Output the [x, y] coordinate of the center of the cell containing the given text.  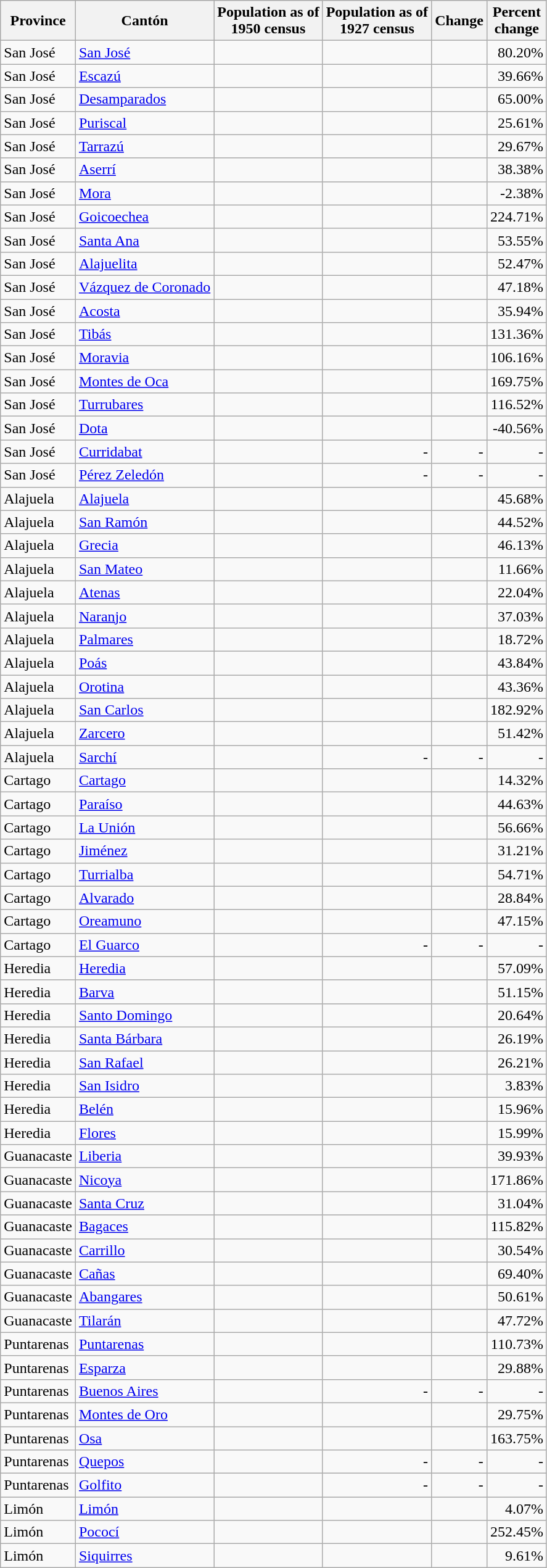
131.36% [517, 334]
Vázquez de Coronado [144, 287]
47.18% [517, 287]
San Isidro [144, 1086]
Moravia [144, 358]
Cantón [144, 21]
169.75% [517, 381]
Escazú [144, 76]
65.00% [517, 99]
30.54% [517, 1250]
Percentchange [517, 21]
29.67% [517, 146]
Santo Domingo [144, 1015]
Population as of1927 census [377, 21]
San Mateo [144, 569]
Abangares [144, 1297]
-40.56% [517, 428]
11.66% [517, 569]
163.75% [517, 1438]
45.68% [517, 499]
44.63% [517, 804]
Mora [144, 193]
51.15% [517, 992]
Pococí [144, 1532]
La Unión [144, 828]
54.71% [517, 874]
29.88% [517, 1367]
Bagaces [144, 1227]
171.86% [517, 1180]
110.73% [517, 1344]
Desamparados [144, 99]
Pérez Zeledón [144, 475]
Siquirres [144, 1556]
Golfito [144, 1485]
Buenos Aires [144, 1391]
53.55% [517, 240]
Change [459, 21]
115.82% [517, 1227]
46.13% [517, 545]
Santa Ana [144, 240]
Province [38, 21]
San Rafael [144, 1062]
Tibás [144, 334]
El Guarco [144, 945]
56.66% [517, 828]
18.72% [517, 639]
80.20% [517, 52]
Osa [144, 1438]
Oreamuno [144, 921]
Aserrí [144, 170]
15.96% [517, 1110]
Orotina [144, 687]
Turrubares [144, 405]
182.92% [517, 710]
35.94% [517, 310]
106.16% [517, 358]
Alvarado [144, 898]
Montes de Oca [144, 381]
Cañas [144, 1274]
37.03% [517, 616]
Alajuelita [144, 263]
Tilarán [144, 1321]
14.32% [517, 781]
39.66% [517, 76]
26.21% [517, 1062]
224.71% [517, 217]
Curridabat [144, 452]
-2.38% [517, 193]
Quepos [144, 1462]
Jiménez [144, 851]
47.15% [517, 921]
Atenas [144, 592]
43.36% [517, 687]
Barva [144, 992]
57.09% [517, 968]
Palmares [144, 639]
69.40% [517, 1274]
9.61% [517, 1556]
Dota [144, 428]
Acosta [144, 310]
31.04% [517, 1203]
Population as of1950 census [268, 21]
San Ramón [144, 522]
Montes de Oro [144, 1414]
Turrialba [144, 874]
Nicoya [144, 1180]
31.21% [517, 851]
47.72% [517, 1321]
39.93% [517, 1156]
43.84% [517, 663]
29.75% [517, 1414]
52.47% [517, 263]
26.19% [517, 1039]
22.04% [517, 592]
116.52% [517, 405]
Belén [144, 1110]
Tarrazú [144, 146]
Santa Cruz [144, 1203]
25.61% [517, 123]
51.42% [517, 734]
15.99% [517, 1133]
Naranjo [144, 616]
Santa Bárbara [144, 1039]
28.84% [517, 898]
Paraíso [144, 804]
38.38% [517, 170]
San Carlos [144, 710]
Grecia [144, 545]
Liberia [144, 1156]
4.07% [517, 1509]
Poás [144, 663]
Zarcero [144, 734]
3.83% [517, 1086]
Puriscal [144, 123]
Sarchí [144, 757]
50.61% [517, 1297]
252.45% [517, 1532]
Esparza [144, 1367]
Goicoechea [144, 217]
Flores [144, 1133]
20.64% [517, 1015]
44.52% [517, 522]
Carrillo [144, 1250]
